Provide the [X, Y] coordinate of the cell's center where the given text is located.  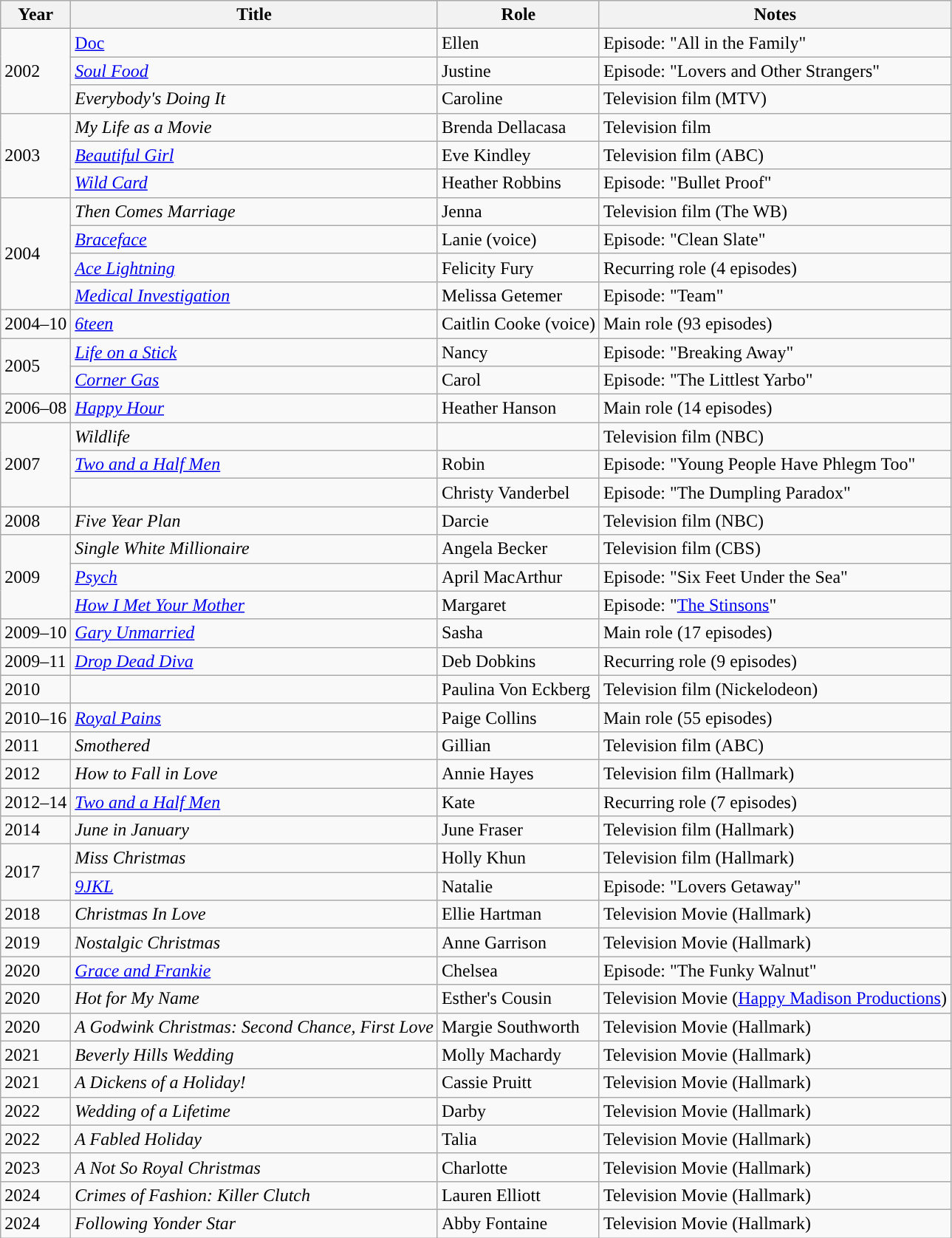
2023 [35, 1167]
Main role (17 episodes) [775, 633]
2019 [35, 943]
Following Yonder Star [254, 1223]
2014 [35, 830]
A Fabled Holiday [254, 1139]
Caitlin Cooke (voice) [518, 324]
2006–08 [35, 408]
Smothered [254, 745]
Justine [518, 71]
Episode: "Team" [775, 295]
Corner Gas [254, 380]
Year [35, 15]
2010 [35, 689]
Robin [518, 465]
Paige Collins [518, 717]
Television Movie (Happy Madison Productions) [775, 999]
Medical Investigation [254, 295]
Psych [254, 577]
Main role (14 episodes) [775, 408]
April MacArthur [518, 577]
Episode: "Bullet Proof" [775, 183]
Ace Lightning [254, 267]
Beverly Hills Wedding [254, 1055]
Gillian [518, 745]
Five Year Plan [254, 521]
Episode: "Lovers and Other Strangers" [775, 71]
Annie Hayes [518, 773]
Jenna [518, 211]
Abby Fontaine [518, 1223]
A Dickens of a Holiday! [254, 1083]
Everybody's Doing It [254, 99]
Margie Southworth [518, 1027]
Gary Unmarried [254, 633]
Television film (Nickelodeon) [775, 689]
Melissa Getemer [518, 295]
Drop Dead Diva [254, 661]
Ellen [518, 43]
Nostalgic Christmas [254, 943]
Then Comes Marriage [254, 211]
Role [518, 15]
9JKL [254, 886]
Wildlife [254, 437]
Television film (The WB) [775, 211]
Recurring role (9 episodes) [775, 661]
Talia [518, 1139]
Wedding of a Lifetime [254, 1111]
Chelsea [518, 971]
Paulina Von Eckberg [518, 689]
Episode: "The Littlest Yarbo" [775, 380]
Beautiful Girl [254, 155]
Title [254, 15]
Deb Dobkins [518, 661]
Main role (93 episodes) [775, 324]
Molly Machardy [518, 1055]
Soul Food [254, 71]
Wild Card [254, 183]
2011 [35, 745]
Margaret [518, 605]
Royal Pains [254, 717]
How I Met Your Mother [254, 605]
Hot for My Name [254, 999]
Angela Becker [518, 549]
Life on a Stick [254, 352]
Holly Khun [518, 858]
My Life as a Movie [254, 127]
Felicity Fury [518, 267]
Episode: "Breaking Away" [775, 352]
2012 [35, 773]
Miss Christmas [254, 858]
2007 [35, 465]
Cassie Pruitt [518, 1083]
Darby [518, 1111]
Episode: "Lovers Getaway" [775, 886]
Grace and Frankie [254, 971]
Lanie (voice) [518, 239]
Crimes of Fashion: Killer Clutch [254, 1195]
June Fraser [518, 830]
2010–16 [35, 717]
2009–10 [35, 633]
2009 [35, 577]
Darcie [518, 521]
Brenda Dellacasa [518, 127]
2018 [35, 914]
2008 [35, 521]
Eve Kindley [518, 155]
Recurring role (7 episodes) [775, 801]
Lauren Elliott [518, 1195]
2004–10 [35, 324]
Episode: "The Stinsons" [775, 605]
Television film [775, 127]
Episode: "Clean Slate" [775, 239]
2002 [35, 71]
Charlotte [518, 1167]
Episode: "Six Feet Under the Sea" [775, 577]
A Not So Royal Christmas [254, 1167]
2017 [35, 872]
How to Fall in Love [254, 773]
2004 [35, 253]
Heather Hanson [518, 408]
2003 [35, 155]
Doc [254, 43]
Episode: "The Funky Walnut" [775, 971]
Christy Vanderbel [518, 493]
Carol [518, 380]
Television film (CBS) [775, 549]
June in January [254, 830]
Esther's Cousin [518, 999]
Episode: "Young People Have Phlegm Too" [775, 465]
Heather Robbins [518, 183]
Happy Hour [254, 408]
Nancy [518, 352]
Caroline [518, 99]
A Godwink Christmas: Second Chance, First Love [254, 1027]
Episode: "The Dumpling Paradox" [775, 493]
2005 [35, 366]
Kate [518, 801]
Television film (MTV) [775, 99]
Sasha [518, 633]
Notes [775, 15]
2009–11 [35, 661]
Braceface [254, 239]
Christmas In Love [254, 914]
Ellie Hartman [518, 914]
6teen [254, 324]
2012–14 [35, 801]
Natalie [518, 886]
Single White Millionaire [254, 549]
Episode: "All in the Family" [775, 43]
Main role (55 episodes) [775, 717]
Recurring role (4 episodes) [775, 267]
Anne Garrison [518, 943]
